Output the (X, Y) coordinate of the center of the cell containing the given text.  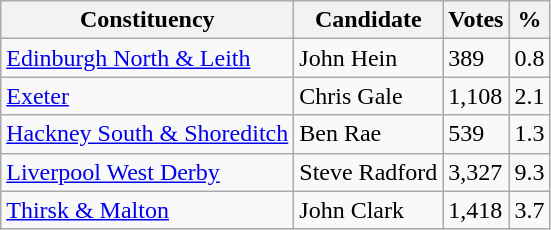
Ben Rae (368, 134)
Edinburgh North & Leith (148, 58)
1.3 (530, 134)
Chris Gale (368, 96)
John Hein (368, 58)
Liverpool West Derby (148, 172)
389 (476, 58)
3,327 (476, 172)
9.3 (530, 172)
1,108 (476, 96)
1,418 (476, 210)
Constituency (148, 20)
John Clark (368, 210)
Candidate (368, 20)
Votes (476, 20)
3.7 (530, 210)
% (530, 20)
2.1 (530, 96)
Steve Radford (368, 172)
Exeter (148, 96)
Thirsk & Malton (148, 210)
Hackney South & Shoreditch (148, 134)
0.8 (530, 58)
539 (476, 134)
